Capture the cell that displays the provided text and extract its (X, Y) central coordinate. 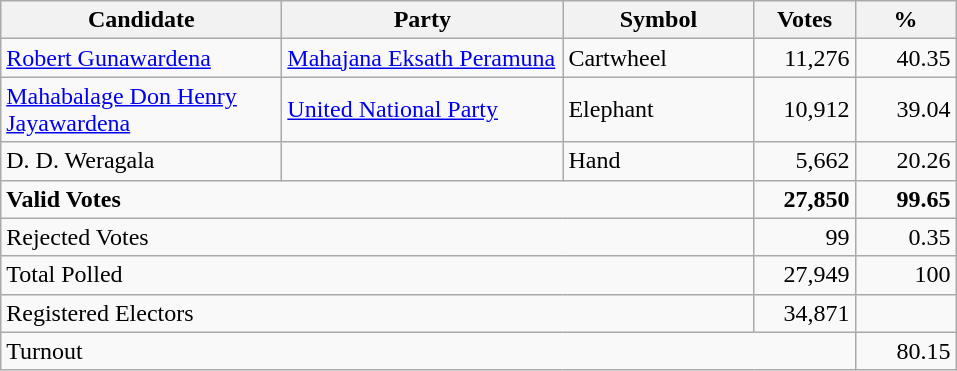
Registered Electors (378, 313)
Rejected Votes (378, 237)
D. D. Weragala (142, 161)
Candidate (142, 20)
Party (422, 20)
80.15 (906, 351)
United National Party (422, 110)
Robert Gunawardena (142, 58)
100 (906, 275)
Elephant (658, 110)
Valid Votes (378, 199)
Mahajana Eksath Peramuna (422, 58)
40.35 (906, 58)
27,949 (804, 275)
5,662 (804, 161)
99.65 (906, 199)
99 (804, 237)
Cartwheel (658, 58)
Hand (658, 161)
% (906, 20)
20.26 (906, 161)
0.35 (906, 237)
39.04 (906, 110)
10,912 (804, 110)
27,850 (804, 199)
34,871 (804, 313)
Total Polled (378, 275)
11,276 (804, 58)
Mahabalage Don Henry Jayawardena (142, 110)
Turnout (428, 351)
Votes (804, 20)
Symbol (658, 20)
